Find where the given text appears and provide that cell's center as (x, y) coordinate. 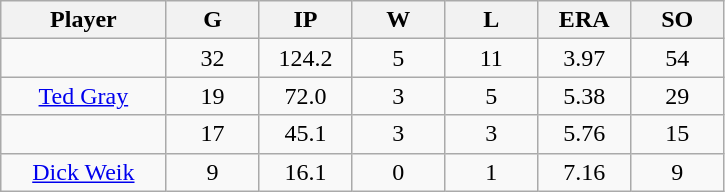
15 (678, 134)
IP (306, 20)
W (398, 20)
1 (492, 172)
ERA (584, 20)
Player (84, 20)
7.16 (584, 172)
G (212, 20)
124.2 (306, 58)
5.76 (584, 134)
5.38 (584, 96)
72.0 (306, 96)
19 (212, 96)
16.1 (306, 172)
11 (492, 58)
Dick Weik (84, 172)
0 (398, 172)
54 (678, 58)
Ted Gray (84, 96)
17 (212, 134)
L (492, 20)
SO (678, 20)
29 (678, 96)
3.97 (584, 58)
45.1 (306, 134)
32 (212, 58)
